Output the [X, Y] coordinate of the center of the cell containing the given text.  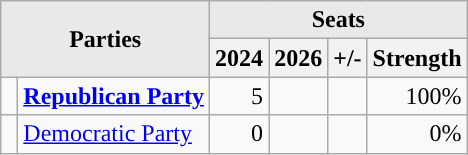
Parties [106, 39]
Republican Party [114, 96]
+/- [348, 58]
0 [240, 134]
2024 [240, 58]
2026 [298, 58]
5 [240, 96]
0% [417, 134]
Seats [338, 20]
100% [417, 96]
Strength [417, 58]
Democratic Party [114, 134]
